Find where the given text appears and provide that cell's center as [x, y] coordinate. 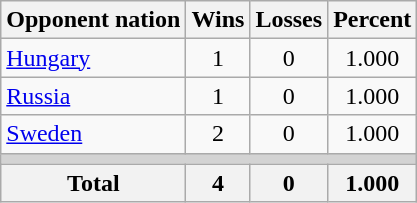
Russia [94, 96]
Losses [289, 20]
Opponent nation [94, 20]
Wins [218, 20]
Percent [372, 20]
Sweden [94, 134]
Hungary [94, 58]
2 [218, 134]
Total [94, 183]
4 [218, 183]
